Output the [x, y] coordinate of the center of the cell containing the given text.  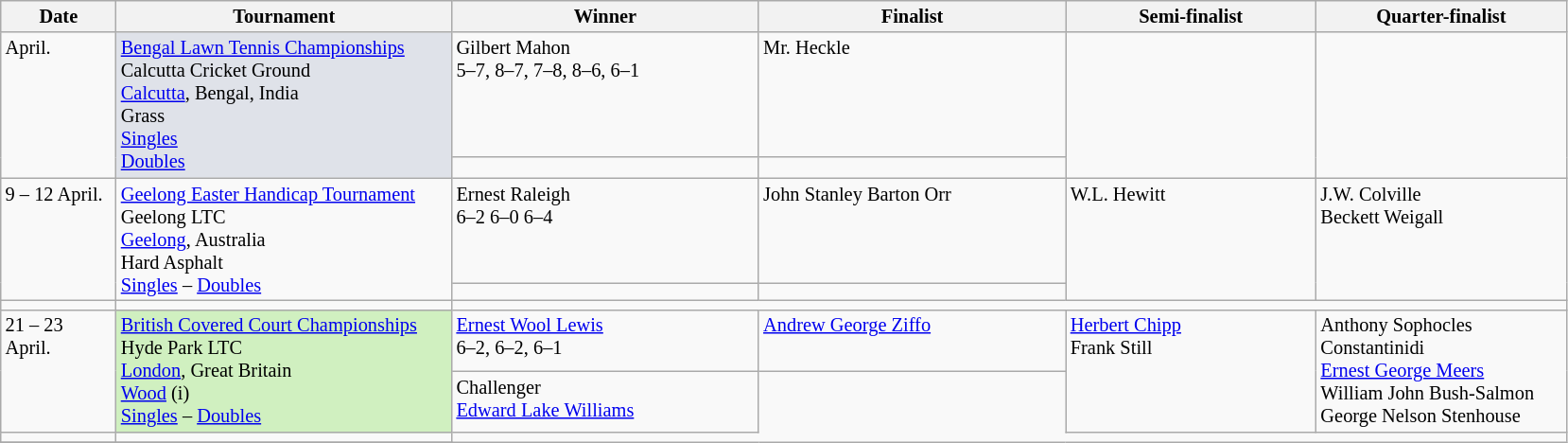
Challenger Edward Lake Williams [605, 401]
Semi-finalist [1192, 16]
Mr. Heckle [912, 95]
Andrew George Ziffo [912, 341]
Winner [605, 16]
Herbert Chipp Frank Still [1192, 371]
British Covered Court ChampionshipsHyde Park LTC London, Great BritainWood (i)Singles – Doubles [284, 371]
Geelong Easter Handicap Tournament Geelong LTCGeelong, AustraliaHard AsphaltSingles – Doubles [284, 239]
Anthony Sophocles Constantinidi Ernest George Meers William John Bush-Salmon George Nelson Stenhouse [1441, 371]
John Stanley Barton Orr [912, 231]
Quarter-finalist [1441, 16]
Date [59, 16]
Ernest Wool Lewis6–2, 6–2, 6–1 [605, 341]
Ernest Raleigh6–2 6–0 6–4 [605, 231]
9 – 12 April. [59, 239]
Finalist [912, 16]
Gilbert Mahon5–7, 8–7, 7–8, 8–6, 6–1 [605, 95]
April. [59, 105]
Bengal Lawn Tennis ChampionshipsCalcutta Cricket GroundCalcutta, Bengal, IndiaGrassSinglesDoubles [284, 105]
Tournament [284, 16]
W.L. Hewitt [1192, 239]
21 – 23 April. [59, 371]
J.W. Colville Beckett Weigall [1441, 239]
